Search for the cell housing the specified text and yield its [x, y] center coordinate. 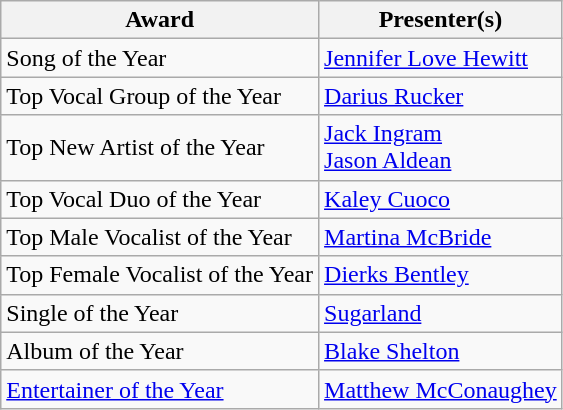
Dierks Bentley [441, 275]
Album of the Year [160, 351]
Top New Artist of the Year [160, 148]
Entertainer of the Year [160, 389]
Darius Rucker [441, 96]
Matthew McConaughey [441, 389]
Top Vocal Duo of the Year [160, 199]
Top Male Vocalist of the Year [160, 237]
Top Vocal Group of the Year [160, 96]
Presenter(s) [441, 20]
Song of the Year [160, 58]
Blake Shelton [441, 351]
Sugarland [441, 313]
Single of the Year [160, 313]
Jack IngramJason Aldean [441, 148]
Jennifer Love Hewitt [441, 58]
Kaley Cuoco [441, 199]
Top Female Vocalist of the Year [160, 275]
Award [160, 20]
Martina McBride [441, 237]
